Pinpoint the cell where the given text exists, returning its [x, y] midpoint coordinate. 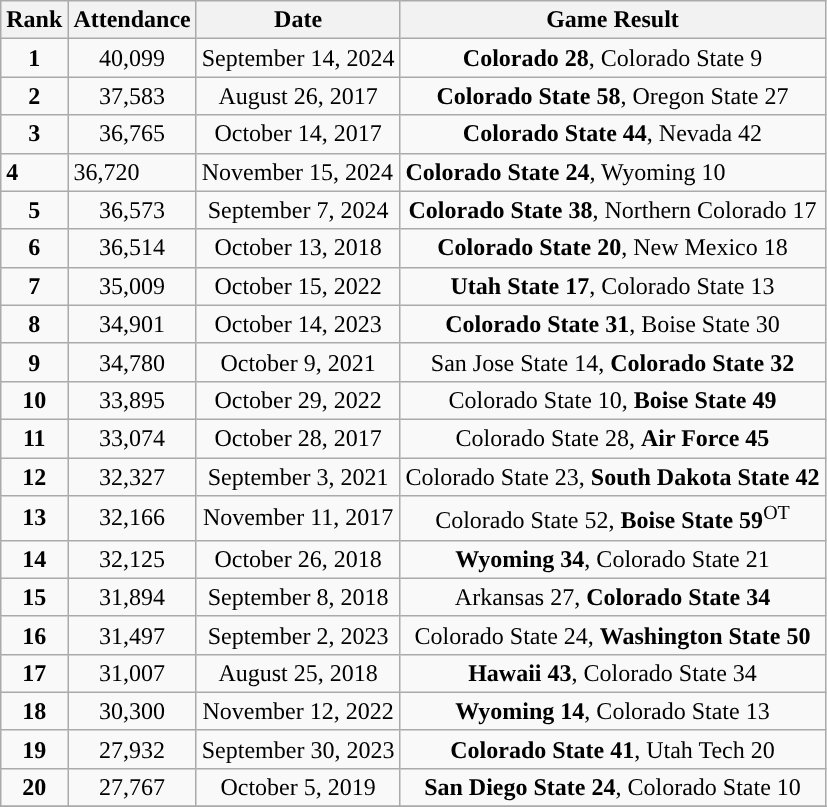
Colorado State 41, Utah Tech 20 [612, 749]
Colorado State 44, Nevada 42 [612, 134]
31,007 [132, 673]
Rank [34, 20]
September 30, 2023 [298, 749]
31,894 [132, 597]
3 [34, 134]
Colorado State 24, Wyoming 10 [612, 172]
Attendance [132, 20]
31,497 [132, 635]
Colorado State 24, Washington State 50 [612, 635]
Wyoming 34, Colorado State 21 [612, 559]
September 8, 2018 [298, 597]
September 3, 2021 [298, 477]
14 [34, 559]
Hawaii 43, Colorado State 34 [612, 673]
September 2, 2023 [298, 635]
33,074 [132, 438]
6 [34, 248]
Colorado 28, Colorado State 9 [612, 58]
40,099 [132, 58]
36,765 [132, 134]
34,901 [132, 324]
7 [34, 286]
20 [34, 787]
August 25, 2018 [298, 673]
Colorado State 52, Boise State 59OT [612, 518]
October 13, 2018 [298, 248]
Colorado State 31, Boise State 30 [612, 324]
19 [34, 749]
October 26, 2018 [298, 559]
12 [34, 477]
36,720 [132, 172]
4 [34, 172]
Colorado State 23, South Dakota State 42 [612, 477]
Colorado State 20, New Mexico 18 [612, 248]
Wyoming 14, Colorado State 13 [612, 711]
Arkansas 27, Colorado State 34 [612, 597]
10 [34, 400]
9 [34, 362]
Colorado State 10, Boise State 49 [612, 400]
October 14, 2017 [298, 134]
October 14, 2023 [298, 324]
November 12, 2022 [298, 711]
September 7, 2024 [298, 210]
October 15, 2022 [298, 286]
San Diego State 24, Colorado State 10 [612, 787]
5 [34, 210]
16 [34, 635]
Utah State 17, Colorado State 13 [612, 286]
36,573 [132, 210]
32,125 [132, 559]
35,009 [132, 286]
37,583 [132, 96]
November 11, 2017 [298, 518]
17 [34, 673]
Game Result [612, 20]
32,327 [132, 477]
32,166 [132, 518]
August 26, 2017 [298, 96]
Colorado State 58, Oregon State 27 [612, 96]
15 [34, 597]
18 [34, 711]
September 14, 2024 [298, 58]
1 [34, 58]
Colorado State 28, Air Force 45 [612, 438]
November 15, 2024 [298, 172]
October 28, 2017 [298, 438]
36,514 [132, 248]
13 [34, 518]
34,780 [132, 362]
27,767 [132, 787]
27,932 [132, 749]
San Jose State 14, Colorado State 32 [612, 362]
October 5, 2019 [298, 787]
8 [34, 324]
11 [34, 438]
October 9, 2021 [298, 362]
33,895 [132, 400]
30,300 [132, 711]
Date [298, 20]
Colorado State 38, Northern Colorado 17 [612, 210]
October 29, 2022 [298, 400]
2 [34, 96]
